Pinpoint the cell where the given text exists, returning its [x, y] midpoint coordinate. 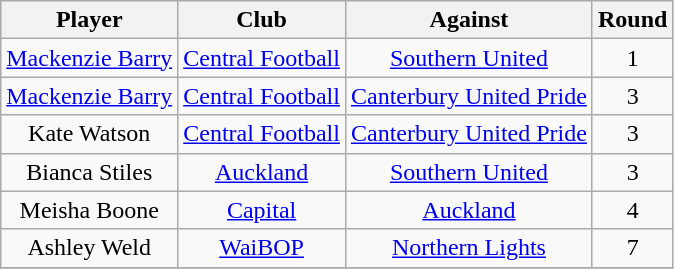
Northern Lights [468, 248]
7 [632, 248]
Kate Watson [90, 134]
WaiBOP [262, 248]
1 [632, 58]
Against [468, 20]
Capital [262, 210]
Bianca Stiles [90, 172]
Round [632, 20]
4 [632, 210]
Meisha Boone [90, 210]
Player [90, 20]
Club [262, 20]
Ashley Weld [90, 248]
